Pinpoint the cell where the given text exists, returning its (x, y) midpoint coordinate. 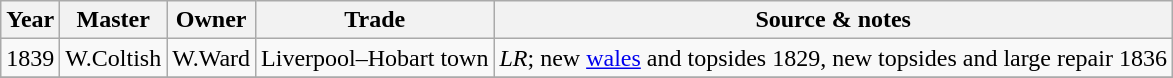
Master (114, 20)
Liverpool–Hobart town (375, 58)
Trade (375, 20)
Owner (212, 20)
W.Ward (212, 58)
Year (30, 20)
Source & notes (834, 20)
1839 (30, 58)
W.Coltish (114, 58)
LR; new wales and topsides 1829, new topsides and large repair 1836 (834, 58)
